Capture the cell that displays the provided text and extract its [x, y] central coordinate. 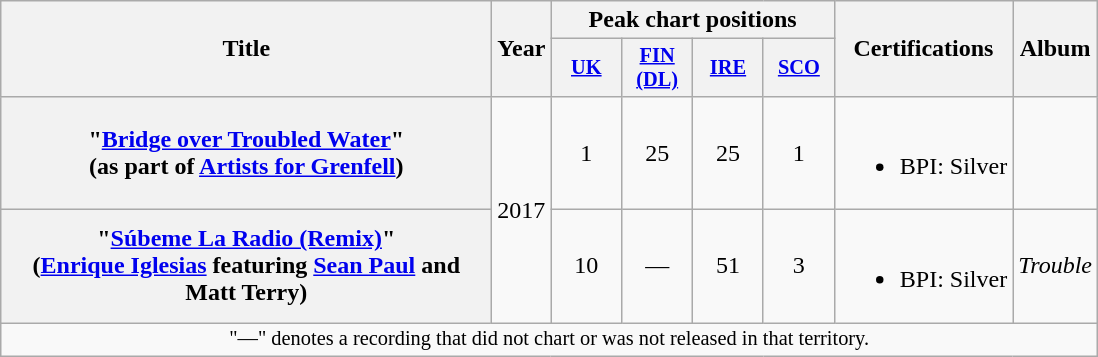
SCO [798, 68]
2017 [522, 209]
"—" denotes a recording that did not chart or was not released in that territory. [550, 340]
"Súbeme La Radio (Remix)"(Enrique Iglesias featuring Sean Paul and Matt Terry) [246, 266]
Title [246, 49]
UK [586, 68]
— [658, 266]
"Bridge over Troubled Water"(as part of Artists for Grenfell) [246, 152]
Year [522, 49]
Album [1056, 49]
IRE [728, 68]
Peak chart positions [692, 20]
Trouble [1056, 266]
51 [728, 266]
Certifications [923, 49]
3 [798, 266]
10 [586, 266]
FIN (DL) [658, 68]
